Detect which cell encompasses the target text, then output its [x, y] center coordinate. 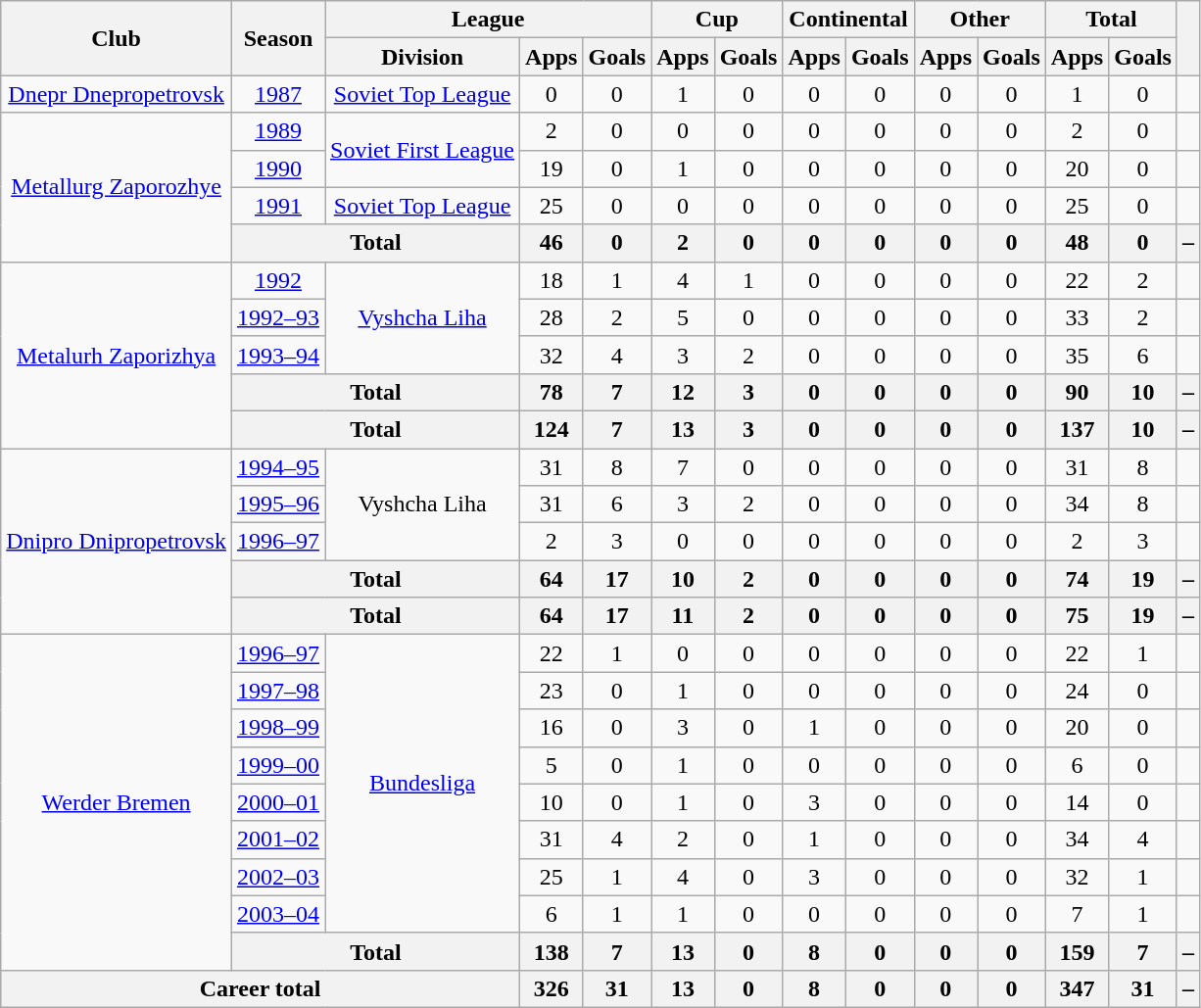
48 [1077, 243]
1993–94 [278, 355]
24 [1077, 691]
Soviet First League [423, 150]
347 [1077, 988]
137 [1077, 429]
1999–00 [278, 765]
1990 [278, 168]
Metalurh Zaporizhya [117, 355]
2000–01 [278, 802]
1992–93 [278, 317]
28 [552, 317]
35 [1077, 355]
2003–04 [278, 914]
Other [980, 20]
Metallurg Zaporozhye [117, 187]
Career total [261, 988]
74 [1077, 579]
23 [552, 691]
2001–02 [278, 840]
1989 [278, 131]
1998–99 [278, 728]
46 [552, 243]
1991 [278, 206]
12 [683, 392]
Division [423, 57]
1987 [278, 94]
11 [683, 616]
1992 [278, 280]
14 [1077, 802]
159 [1077, 951]
Club [117, 38]
1994–95 [278, 467]
75 [1077, 616]
18 [552, 280]
2002–03 [278, 877]
Continental [848, 20]
1997–98 [278, 691]
League [488, 20]
90 [1077, 392]
124 [552, 429]
78 [552, 392]
326 [552, 988]
Bundesliga [423, 784]
Dnepr Dnepropetrovsk [117, 94]
138 [552, 951]
1995–96 [278, 504]
Cup [717, 20]
16 [552, 728]
Werder Bremen [117, 803]
33 [1077, 317]
Season [278, 38]
Dnipro Dnipropetrovsk [117, 542]
